Search for the cell housing the specified text and yield its (X, Y) center coordinate. 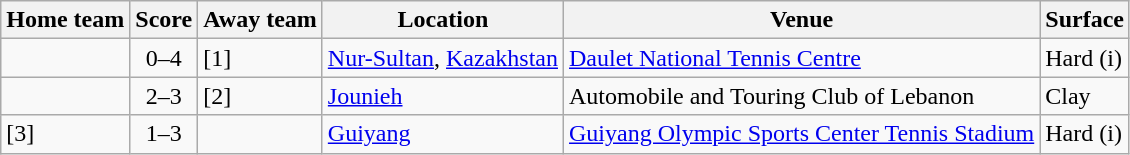
Daulet National Tennis Centre (802, 58)
Surface (1085, 20)
Guiyang Olympic Sports Center Tennis Stadium (802, 134)
Score (164, 20)
1–3 (164, 134)
Location (442, 20)
Home team (66, 20)
Nur-Sultan, Kazakhstan (442, 58)
Away team (260, 20)
Guiyang (442, 134)
[2] (260, 96)
Automobile and Touring Club of Lebanon (802, 96)
[1] (260, 58)
[3] (66, 134)
0–4 (164, 58)
Clay (1085, 96)
2–3 (164, 96)
Jounieh (442, 96)
Venue (802, 20)
